Determine the [X, Y] coordinate at the center of the cell enclosing the given text.  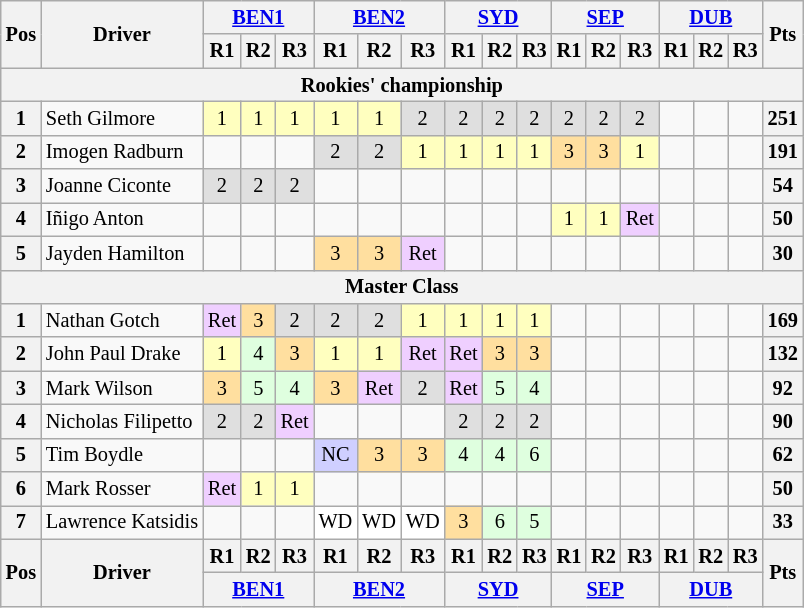
92 [783, 388]
Imogen Radburn [122, 152]
Mark Rosser [122, 489]
Rookies' championship [402, 85]
30 [783, 253]
7 [21, 522]
Joanne Ciconte [122, 186]
90 [783, 421]
Jayden Hamilton [122, 253]
132 [783, 354]
Tim Boydle [122, 455]
169 [783, 320]
33 [783, 522]
Nicholas Filipetto [122, 421]
Seth Gilmore [122, 118]
Lawrence Katsidis [122, 522]
251 [783, 118]
NC [336, 455]
62 [783, 455]
Iñigo Anton [122, 219]
Nathan Gotch [122, 320]
191 [783, 152]
54 [783, 186]
Mark Wilson [122, 388]
John Paul Drake [122, 354]
Master Class [402, 287]
